Provide the [x, y] coordinate of the cell's center where the given text is located.  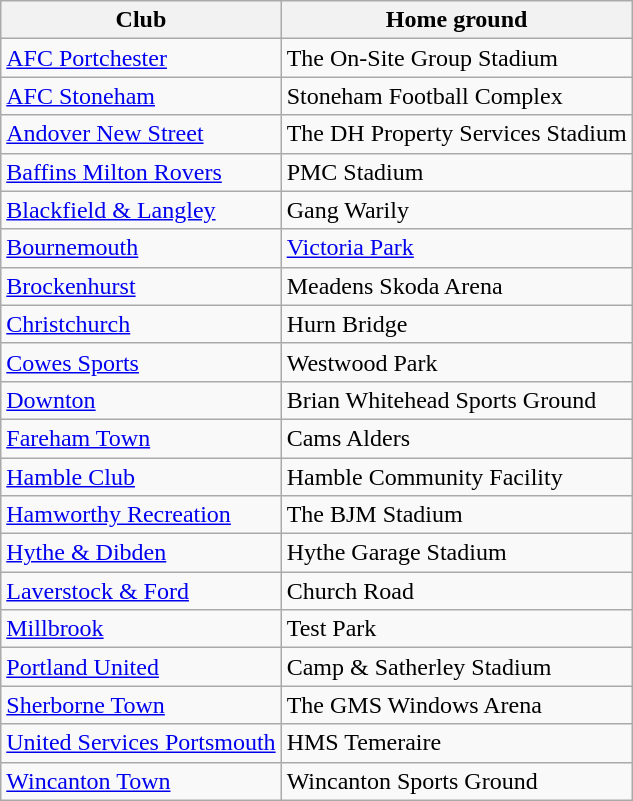
The On-Site Group Stadium [456, 58]
AFC Portchester [141, 58]
Bournemouth [141, 248]
Laverstock & Ford [141, 591]
Wincanton Sports Ground [456, 781]
PMC Stadium [456, 172]
Wincanton Town [141, 781]
Stoneham Football Complex [456, 96]
Hamble Club [141, 477]
The GMS Windows Arena [456, 705]
Portland United [141, 667]
Fareham Town [141, 438]
Gang Warily [456, 210]
Millbrook [141, 629]
Christchurch [141, 324]
United Services Portsmouth [141, 743]
Hythe & Dibden [141, 553]
The DH Property Services Stadium [456, 134]
Cowes Sports [141, 362]
Hythe Garage Stadium [456, 553]
Victoria Park [456, 248]
Test Park [456, 629]
Andover New Street [141, 134]
Hurn Bridge [456, 324]
Blackfield & Langley [141, 210]
The BJM Stadium [456, 515]
Brian Whitehead Sports Ground [456, 400]
AFC Stoneham [141, 96]
Brockenhurst [141, 286]
Meadens Skoda Arena [456, 286]
Hamworthy Recreation [141, 515]
Hamble Community Facility [456, 477]
HMS Temeraire [456, 743]
Cams Alders [456, 438]
Baffins Milton Rovers [141, 172]
Westwood Park [456, 362]
Home ground [456, 20]
Downton [141, 400]
Club [141, 20]
Sherborne Town [141, 705]
Camp & Satherley Stadium [456, 667]
Church Road [456, 591]
